Find where the given text appears and provide that cell's center as (X, Y) coordinate. 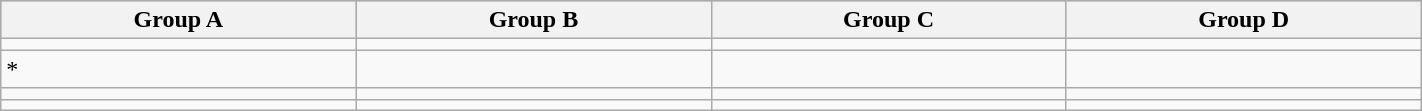
* (178, 69)
Group C (888, 20)
Group B (534, 20)
Group D (1244, 20)
Group A (178, 20)
